Determine the [X, Y] coordinate at the center of the cell enclosing the given text.  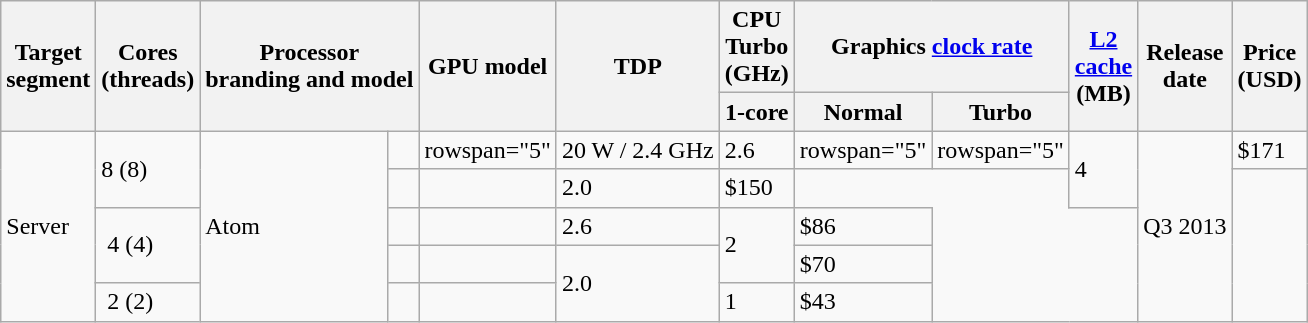
Graphics clock rate [932, 47]
TDP [638, 66]
L2cache(MB) [1103, 66]
Q3 2013 [1185, 226]
Releasedate [1185, 66]
CPUTurbo(GHz) [756, 47]
Cores(threads) [148, 66]
Targetsegment [48, 66]
2 (2) [148, 302]
$171 [1270, 150]
Server [48, 226]
Price(USD) [1270, 66]
Normal [863, 112]
$150 [756, 188]
4 (4) [148, 245]
GPU model [488, 66]
$86 [863, 226]
Turbo [1001, 112]
1-core [756, 112]
$43 [863, 302]
1 [756, 302]
8 (8) [148, 169]
2 [756, 245]
20 W / 2.4 GHz [638, 150]
$70 [863, 264]
Atom [294, 226]
4 [1103, 169]
Processorbranding and model [310, 66]
